Determine the (x, y) coordinate at the center of the cell enclosing the given text.  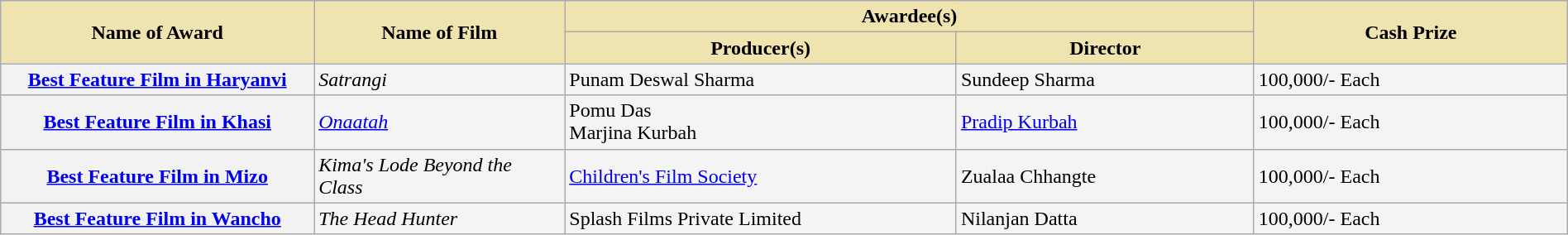
Best Feature Film in Khasi (157, 122)
Awardee(s) (910, 17)
Nilanjan Datta (1105, 218)
Splash Films Private Limited (761, 218)
Satrangi (440, 79)
Pradip Kurbah (1105, 122)
Name of Award (157, 32)
Pomu DasMarjina Kurbah (761, 122)
The Head Hunter (440, 218)
Name of Film (440, 32)
Producer(s) (761, 48)
Children's Film Society (761, 175)
Cash Prize (1411, 32)
Zualaa Chhangte (1105, 175)
Punam Deswal Sharma (761, 79)
Sundeep Sharma (1105, 79)
Director (1105, 48)
Best Feature Film in Haryanvi (157, 79)
Best Feature Film in Wancho (157, 218)
Kima's Lode Beyond the Class (440, 175)
Onaatah (440, 122)
Best Feature Film in Mizo (157, 175)
